Determine the [x, y] coordinate at the center of the cell enclosing the given text.  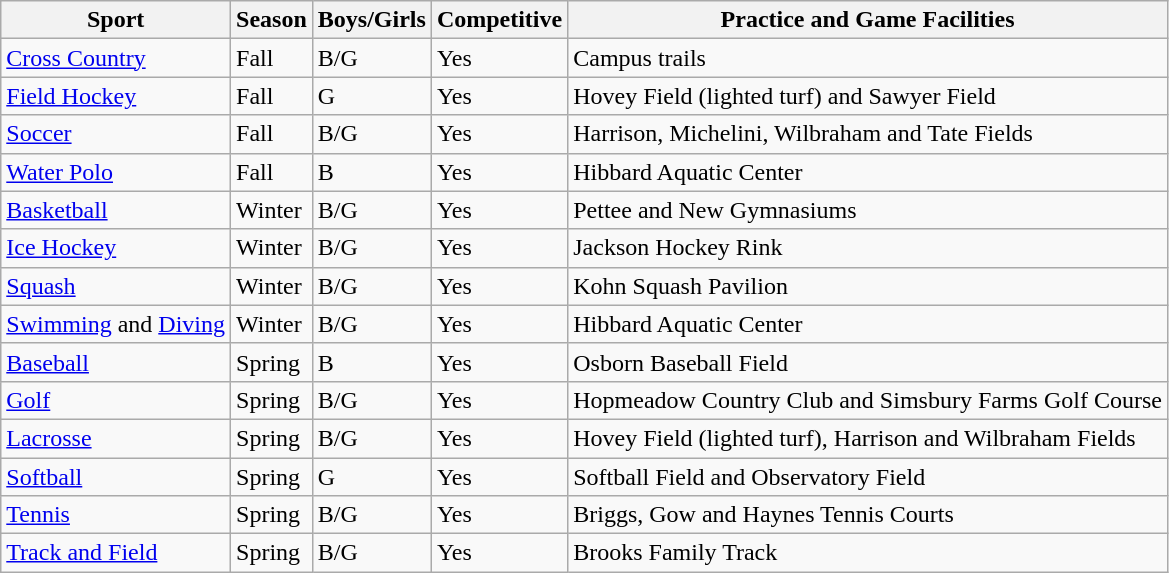
Softball [116, 477]
Hovey Field (lighted turf) and Sawyer Field [868, 96]
Squash [116, 286]
Harrison, Michelini, Wilbraham and Tate Fields [868, 134]
Golf [116, 400]
Soccer [116, 134]
Field Hockey [116, 96]
Competitive [499, 20]
Season [272, 20]
Tennis [116, 515]
Osborn Baseball Field [868, 362]
Hovey Field (lighted turf), Harrison and Wilbraham Fields [868, 438]
Track and Field [116, 553]
Softball Field and Observatory Field [868, 477]
Pettee and New Gymnasiums [868, 210]
Cross Country [116, 58]
Ice Hockey [116, 248]
Brooks Family Track [868, 553]
Jackson Hockey Rink [868, 248]
Kohn Squash Pavilion [868, 286]
Campus trails [868, 58]
Sport [116, 20]
Boys/Girls [372, 20]
Swimming and Diving [116, 324]
Briggs, Gow and Haynes Tennis Courts [868, 515]
Water Polo [116, 172]
Lacrosse [116, 438]
Basketball [116, 210]
Hopmeadow Country Club and Simsbury Farms Golf Course [868, 400]
Practice and Game Facilities [868, 20]
Baseball [116, 362]
